Return [x, y] of the center of cell containing provided text 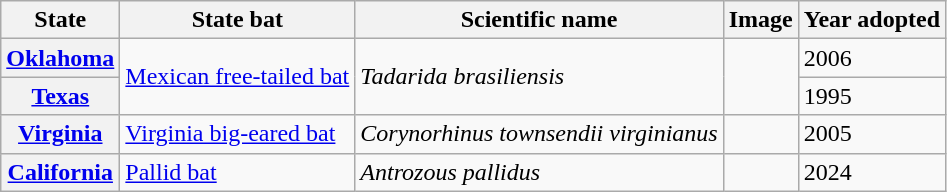
Scientific name [539, 20]
Virginia [60, 134]
Pallid bat [238, 172]
Oklahoma [60, 58]
Tadarida brasiliensis [539, 77]
2006 [872, 58]
Texas [60, 96]
State [60, 20]
Mexican free-tailed bat [238, 77]
California [60, 172]
Image [760, 20]
2005 [872, 134]
Corynorhinus townsendii virginianus [539, 134]
Virginia big-eared bat [238, 134]
Year adopted [872, 20]
2024 [872, 172]
State bat [238, 20]
1995 [872, 96]
Antrozous pallidus [539, 172]
